Provide the [X, Y] coordinate of the cell's center where the given text is located.  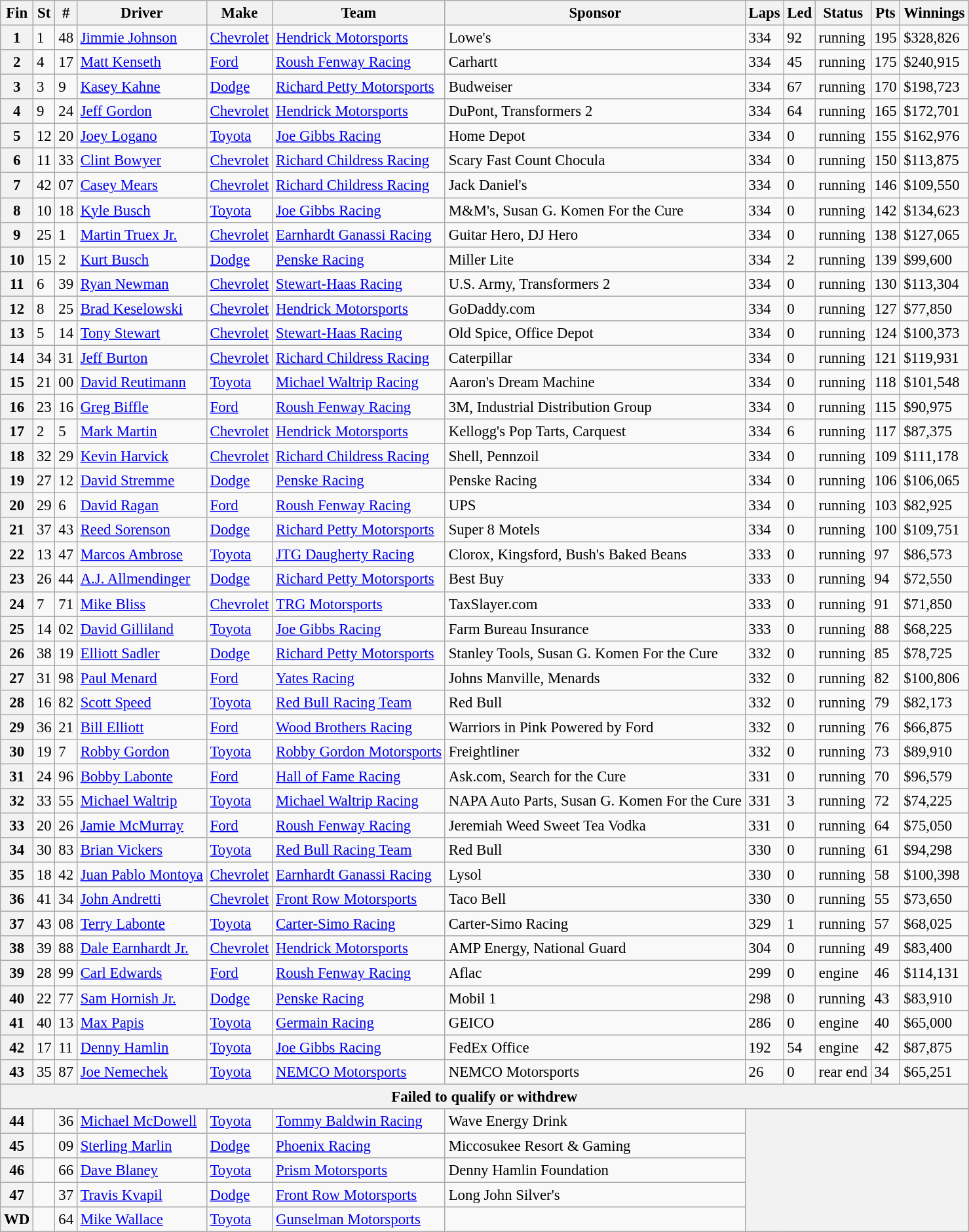
Aflac [595, 973]
142 [886, 210]
Lysol [595, 875]
Status [844, 13]
Robby Gordon Motorsports [359, 752]
rear end [844, 1072]
GEICO [595, 1022]
Joe Nemechek [142, 1072]
Jamie McMurray [142, 826]
96 [66, 776]
Wave Energy Drink [595, 1121]
$71,850 [934, 604]
Clint Bowyer [142, 160]
$94,298 [934, 850]
M&M's, Susan G. Komen For the Cure [595, 210]
175 [886, 62]
Germain Racing [359, 1022]
$328,826 [934, 38]
Lowe's [595, 38]
118 [886, 383]
Jimmie Johnson [142, 38]
Jeremiah Weed Sweet Tea Vodka [595, 826]
$240,915 [934, 62]
$75,050 [934, 826]
71 [66, 604]
$65,000 [934, 1022]
170 [886, 87]
Elliott Sadler [142, 653]
124 [886, 333]
07 [66, 185]
Terry Labonte [142, 924]
$74,225 [934, 801]
$83,910 [934, 998]
48 [66, 38]
Hall of Fame Racing [359, 776]
Mike Bliss [142, 604]
$101,548 [934, 383]
Paul Menard [142, 678]
$113,304 [934, 284]
David Stremme [142, 481]
130 [886, 284]
David Reutimann [142, 383]
$96,579 [934, 776]
TRG Motorsports [359, 604]
Failed to qualify or withdrew [485, 1096]
Mike Wallace [142, 1220]
Joey Logano [142, 136]
Warriors in Pink Powered by Ford [595, 727]
Super 8 Motels [595, 530]
85 [886, 653]
$172,701 [934, 111]
Driver [142, 13]
304 [764, 949]
Gunselman Motorsports [359, 1220]
73 [886, 752]
David Ragan [142, 506]
Kellogg's Pop Tarts, Carquest [595, 432]
Yates Racing [359, 678]
$162,976 [934, 136]
02 [66, 629]
97 [886, 555]
$109,550 [934, 185]
$100,398 [934, 875]
Kurt Busch [142, 259]
192 [764, 1047]
Mobil 1 [595, 998]
A.J. Allmendinger [142, 580]
David Gilliland [142, 629]
Casey Mears [142, 185]
$114,131 [934, 973]
$86,573 [934, 555]
$109,751 [934, 530]
Juan Pablo Montoya [142, 875]
WD [17, 1220]
$99,600 [934, 259]
58 [886, 875]
77 [66, 998]
Laps [764, 13]
Long John Silver's [595, 1195]
Brad Keselowski [142, 308]
103 [886, 506]
$198,723 [934, 87]
Pts [886, 13]
Tony Stewart [142, 333]
115 [886, 407]
109 [886, 457]
139 [886, 259]
Aaron's Dream Machine [595, 383]
$106,065 [934, 481]
# [66, 13]
$113,875 [934, 160]
Robby Gordon [142, 752]
49 [886, 949]
$65,251 [934, 1072]
76 [886, 727]
Sponsor [595, 13]
St [45, 13]
Reed Sorenson [142, 530]
DuPont, Transformers 2 [595, 111]
$77,850 [934, 308]
$127,065 [934, 234]
TaxSlayer.com [595, 604]
67 [799, 87]
72 [886, 801]
Dave Blaney [142, 1170]
$100,373 [934, 333]
146 [886, 185]
$111,178 [934, 457]
Fin [17, 13]
$82,925 [934, 506]
150 [886, 160]
Matt Kenseth [142, 62]
155 [886, 136]
Team [359, 13]
Prism Motorsports [359, 1170]
286 [764, 1022]
Sterling Marlin [142, 1146]
79 [886, 703]
Tommy Baldwin Racing [359, 1121]
08 [66, 924]
$66,875 [934, 727]
83 [66, 850]
Guitar Hero, DJ Hero [595, 234]
299 [764, 973]
$83,400 [934, 949]
$89,910 [934, 752]
Miller Lite [595, 259]
Jeff Burton [142, 358]
Home Depot [595, 136]
U.S. Army, Transformers 2 [595, 284]
100 [886, 530]
$134,623 [934, 210]
Martin Truex Jr. [142, 234]
$68,225 [934, 629]
Phoenix Racing [359, 1146]
87 [66, 1072]
Caterpillar [595, 358]
195 [886, 38]
Best Buy [595, 580]
Denny Hamlin [142, 1047]
Scary Fast Count Chocula [595, 160]
$72,550 [934, 580]
$78,725 [934, 653]
Miccosukee Resort & Gaming [595, 1146]
Dale Earnhardt Jr. [142, 949]
Ask.com, Search for the Cure [595, 776]
Kasey Kahne [142, 87]
98 [66, 678]
70 [886, 776]
UPS [595, 506]
165 [886, 111]
94 [886, 580]
54 [799, 1047]
GoDaddy.com [595, 308]
Winnings [934, 13]
Stanley Tools, Susan G. Komen For the Cure [595, 653]
Freightliner [595, 752]
Marcos Ambrose [142, 555]
Clorox, Kingsford, Bush's Baked Beans [595, 555]
121 [886, 358]
$87,875 [934, 1047]
Denny Hamlin Foundation [595, 1170]
Kyle Busch [142, 210]
$90,975 [934, 407]
NAPA Auto Parts, Susan G. Komen For the Cure [595, 801]
Shell, Pennzoil [595, 457]
138 [886, 234]
Led [799, 13]
Kevin Harvick [142, 457]
Make [239, 13]
Max Papis [142, 1022]
3M, Industrial Distribution Group [595, 407]
298 [764, 998]
Budweiser [595, 87]
$73,650 [934, 899]
Bill Elliott [142, 727]
Michael McDowell [142, 1121]
57 [886, 924]
Ryan Newman [142, 284]
92 [799, 38]
Old Spice, Office Depot [595, 333]
Jack Daniel's [595, 185]
FedEx Office [595, 1047]
117 [886, 432]
$82,173 [934, 703]
106 [886, 481]
Bobby Labonte [142, 776]
$87,375 [934, 432]
99 [66, 973]
Brian Vickers [142, 850]
Farm Bureau Insurance [595, 629]
127 [886, 308]
00 [66, 383]
66 [66, 1170]
09 [66, 1146]
Johns Manville, Menards [595, 678]
Jeff Gordon [142, 111]
Michael Waltrip [142, 801]
91 [886, 604]
JTG Daugherty Racing [359, 555]
$68,025 [934, 924]
Greg Biffle [142, 407]
61 [886, 850]
AMP Energy, National Guard [595, 949]
Sam Hornish Jr. [142, 998]
John Andretti [142, 899]
Carl Edwards [142, 973]
Mark Martin [142, 432]
Travis Kvapil [142, 1195]
$100,806 [934, 678]
$119,931 [934, 358]
Carhartt [595, 62]
329 [764, 924]
Taco Bell [595, 899]
Wood Brothers Racing [359, 727]
Scott Speed [142, 703]
